Detect which cell encompasses the target text, then output its (x, y) center coordinate. 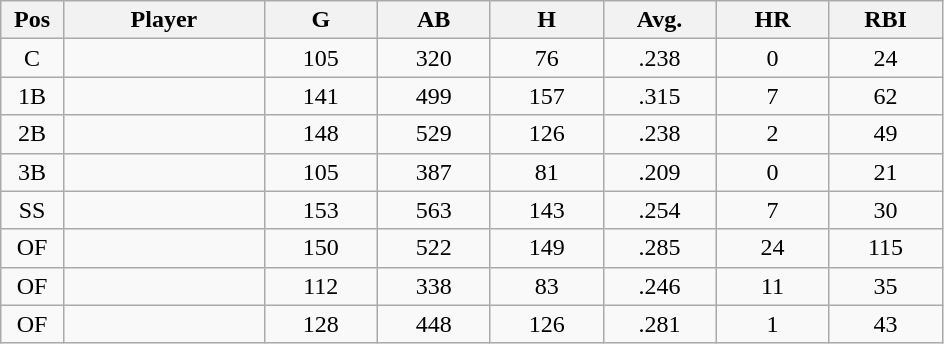
.281 (660, 324)
338 (434, 286)
522 (434, 248)
2 (772, 134)
529 (434, 134)
76 (546, 58)
150 (320, 248)
AB (434, 20)
148 (320, 134)
157 (546, 96)
H (546, 20)
21 (886, 172)
83 (546, 286)
112 (320, 286)
1 (772, 324)
SS (32, 210)
30 (886, 210)
143 (546, 210)
49 (886, 134)
448 (434, 324)
35 (886, 286)
11 (772, 286)
Avg. (660, 20)
128 (320, 324)
387 (434, 172)
81 (546, 172)
.315 (660, 96)
115 (886, 248)
3B (32, 172)
62 (886, 96)
.246 (660, 286)
.254 (660, 210)
2B (32, 134)
.209 (660, 172)
HR (772, 20)
563 (434, 210)
153 (320, 210)
C (32, 58)
RBI (886, 20)
G (320, 20)
499 (434, 96)
1B (32, 96)
43 (886, 324)
149 (546, 248)
Player (164, 20)
.285 (660, 248)
Pos (32, 20)
141 (320, 96)
320 (434, 58)
